Pinpoint the cell where the given text exists, returning its (x, y) midpoint coordinate. 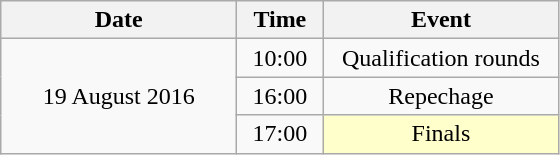
Date (119, 20)
19 August 2016 (119, 96)
10:00 (280, 58)
Event (441, 20)
Time (280, 20)
17:00 (280, 134)
Qualification rounds (441, 58)
Finals (441, 134)
16:00 (280, 96)
Repechage (441, 96)
